Capture the cell that displays the provided text and extract its [X, Y] central coordinate. 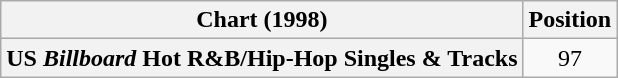
Chart (1998) [262, 20]
Position [570, 20]
US Billboard Hot R&B/Hip-Hop Singles & Tracks [262, 58]
97 [570, 58]
